Detect which cell encompasses the target text, then output its (x, y) center coordinate. 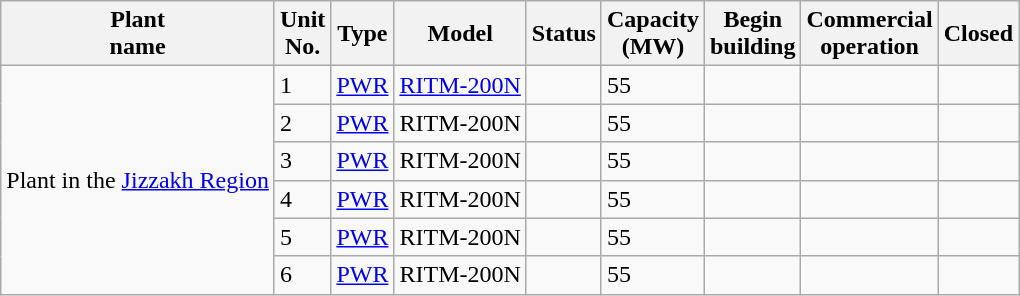
UnitNo. (302, 34)
5 (302, 237)
Beginbuilding (752, 34)
2 (302, 123)
Type (362, 34)
Status (564, 34)
3 (302, 161)
Capacity(MW) (652, 34)
Closed (978, 34)
1 (302, 85)
Plantname (138, 34)
4 (302, 199)
6 (302, 275)
Model (460, 34)
Commercialoperation (870, 34)
Plant in the Jizzakh Region (138, 180)
